Extract the [X, Y] coordinate from the center of the cell holding the provided text.  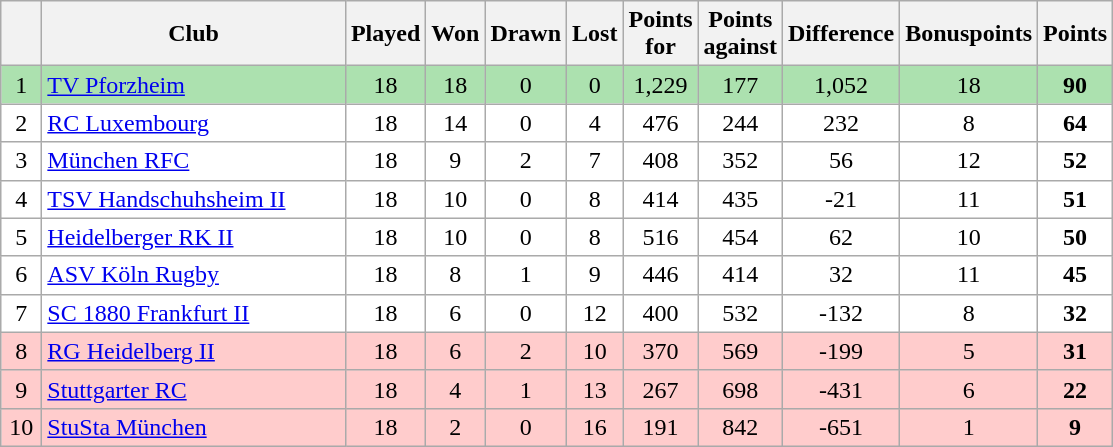
-199 [840, 351]
Lost [595, 34]
352 [740, 161]
64 [1076, 123]
Played [385, 34]
14 [456, 123]
516 [660, 237]
3 [22, 161]
TV Pforzheim [194, 85]
Stuttgarter RC [194, 389]
22 [1076, 389]
1,052 [840, 85]
267 [660, 389]
ASV Köln Rugby [194, 275]
31 [1076, 351]
435 [740, 199]
698 [740, 389]
RG Heidelberg II [194, 351]
370 [660, 351]
TSV Handschuhsheim II [194, 199]
Difference [840, 34]
Points [1076, 34]
Points against [740, 34]
RC Luxembourg [194, 123]
244 [740, 123]
16 [595, 427]
454 [740, 237]
Club [194, 34]
56 [840, 161]
446 [660, 275]
45 [1076, 275]
-431 [840, 389]
232 [840, 123]
1,229 [660, 85]
532 [740, 313]
-21 [840, 199]
Won [456, 34]
408 [660, 161]
München RFC [194, 161]
Points for [660, 34]
-132 [840, 313]
Drawn [526, 34]
Heidelberger RK II [194, 237]
50 [1076, 237]
400 [660, 313]
Bonuspoints [969, 34]
62 [840, 237]
842 [740, 427]
-651 [840, 427]
13 [595, 389]
476 [660, 123]
StuSta München [194, 427]
569 [740, 351]
191 [660, 427]
SC 1880 Frankfurt II [194, 313]
90 [1076, 85]
177 [740, 85]
52 [1076, 161]
51 [1076, 199]
